For the text-containing cell, return its midpoint in (X, Y) coordinate format. 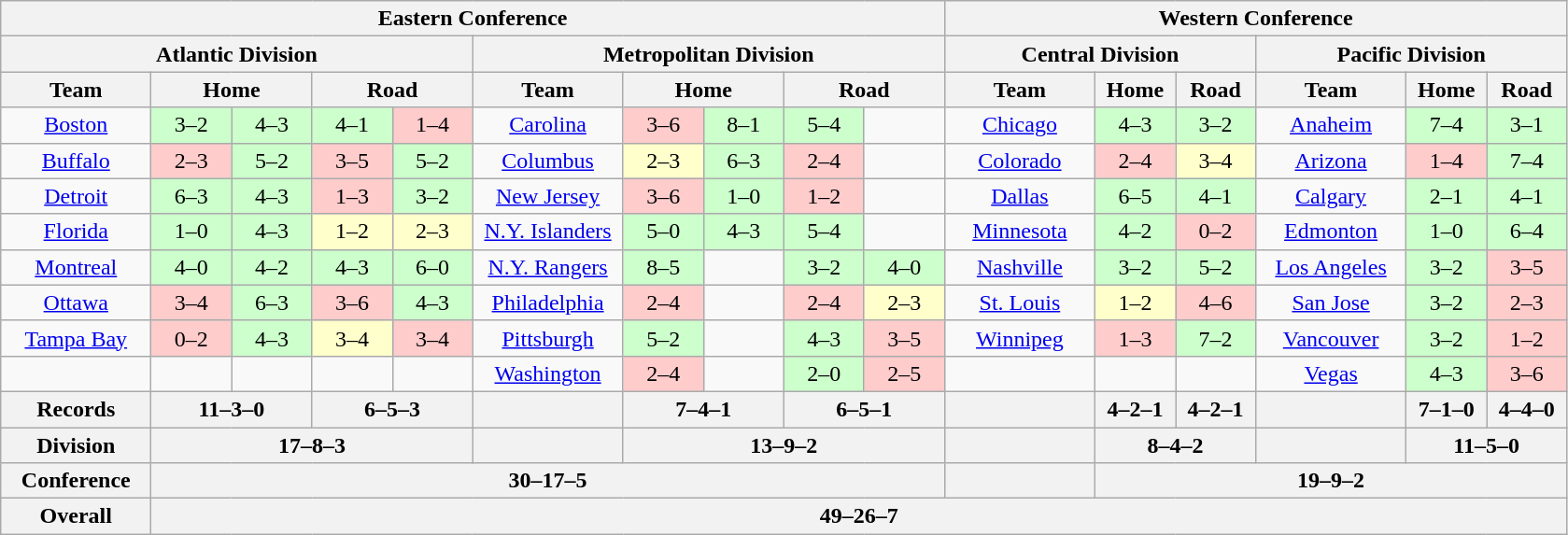
30–17–5 (548, 481)
2–1 (1447, 196)
Montreal (77, 267)
Eastern Conference (473, 19)
Chicago (1020, 125)
Overall (77, 516)
17–8–3 (312, 445)
7–4–1 (703, 409)
Carolina (547, 125)
Pittsburgh (547, 338)
6–0 (432, 267)
3–1 (1527, 125)
8–1 (743, 125)
Washington (547, 373)
Western Conference (1255, 19)
6–4 (1527, 232)
13–9–2 (784, 445)
49–26–7 (859, 516)
Los Angeles (1332, 267)
Colorado (1020, 161)
St. Louis (1020, 303)
Pacific Division (1412, 54)
Atlantic Division (237, 54)
N.Y. Rangers (547, 267)
Columbus (547, 161)
Minnesota (1020, 232)
Records (77, 409)
6–5 (1135, 196)
2–5 (904, 373)
Vegas (1332, 373)
Dallas (1020, 196)
Nashville (1020, 267)
Buffalo (77, 161)
11–3–0 (232, 409)
Ottawa (77, 303)
San Jose (1332, 303)
7–2 (1215, 338)
Metropolitan Division (708, 54)
Vancouver (1332, 338)
Florida (77, 232)
N.Y. Islanders (547, 232)
19–9–2 (1330, 481)
Calgary (1332, 196)
Philadelphia (547, 303)
Edmonton (1332, 232)
8–4–2 (1175, 445)
Winnipeg (1020, 338)
Division (77, 445)
Central Division (1100, 54)
Arizona (1332, 161)
6–5–3 (392, 409)
4–4–0 (1527, 409)
5–0 (663, 232)
New Jersey (547, 196)
Boston (77, 125)
Conference (77, 481)
Tampa Bay (77, 338)
6–5–1 (864, 409)
Detroit (77, 196)
Anaheim (1332, 125)
2–0 (824, 373)
8–5 (663, 267)
4–6 (1215, 303)
11–5–0 (1487, 445)
7–1–0 (1447, 409)
